Find where the given text appears and provide that cell's center as (X, Y) coordinate. 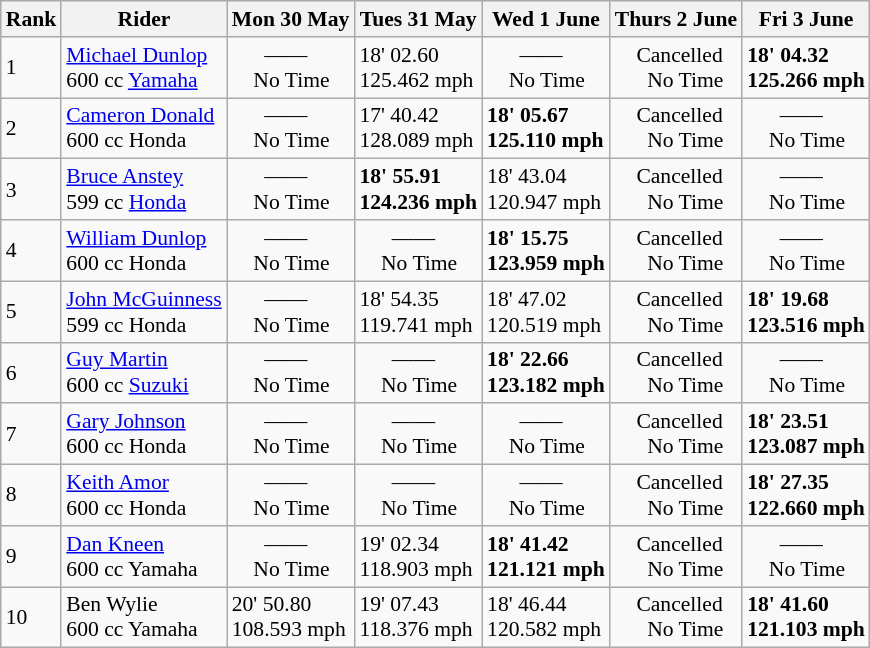
Thurs 2 June (676, 19)
18' 54.35 119.741 mph (418, 312)
8 (32, 496)
Gary Johnson 600 cc Honda (144, 434)
10 (32, 618)
Cameron Donald 600 cc Honda (144, 128)
Keith Amor 600 cc Honda (144, 496)
1 (32, 68)
Tues 31 May (418, 19)
18' 55.91 124.236 mph (418, 190)
Wed 1 June (546, 19)
18' 27.35 122.660 mph (806, 496)
William Dunlop 600 cc Honda (144, 250)
Michael Dunlop 600 cc Yamaha (144, 68)
20' 50.80 108.593 mph (291, 618)
17' 40.42 128.089 mph (418, 128)
19' 02.34 118.903 mph (418, 556)
19' 07.43 118.376 mph (418, 618)
Fri 3 June (806, 19)
6 (32, 372)
18' 15.75 123.959 mph (546, 250)
2 (32, 128)
18' 47.02 120.519 mph (546, 312)
Rank (32, 19)
18' 22.66 123.182 mph (546, 372)
Bruce Anstey 599 cc Honda (144, 190)
18' 19.68 123.516 mph (806, 312)
7 (32, 434)
John McGuinness 599 cc Honda (144, 312)
3 (32, 190)
18' 41.42 121.121 mph (546, 556)
18' 02.60 125.462 mph (418, 68)
18' 41.60 121.103 mph (806, 618)
18' 04.32 125.266 mph (806, 68)
Ben Wylie 600 cc Yamaha (144, 618)
9 (32, 556)
Dan Kneen 600 cc Yamaha (144, 556)
Rider (144, 19)
18' 05.67 125.110 mph (546, 128)
18' 23.51 123.087 mph (806, 434)
Guy Martin 600 cc Suzuki (144, 372)
18' 43.04 120.947 mph (546, 190)
18' 46.44 120.582 mph (546, 618)
4 (32, 250)
5 (32, 312)
Mon 30 May (291, 19)
